Provide the [x, y] coordinate of the cell's center where the given text is located.  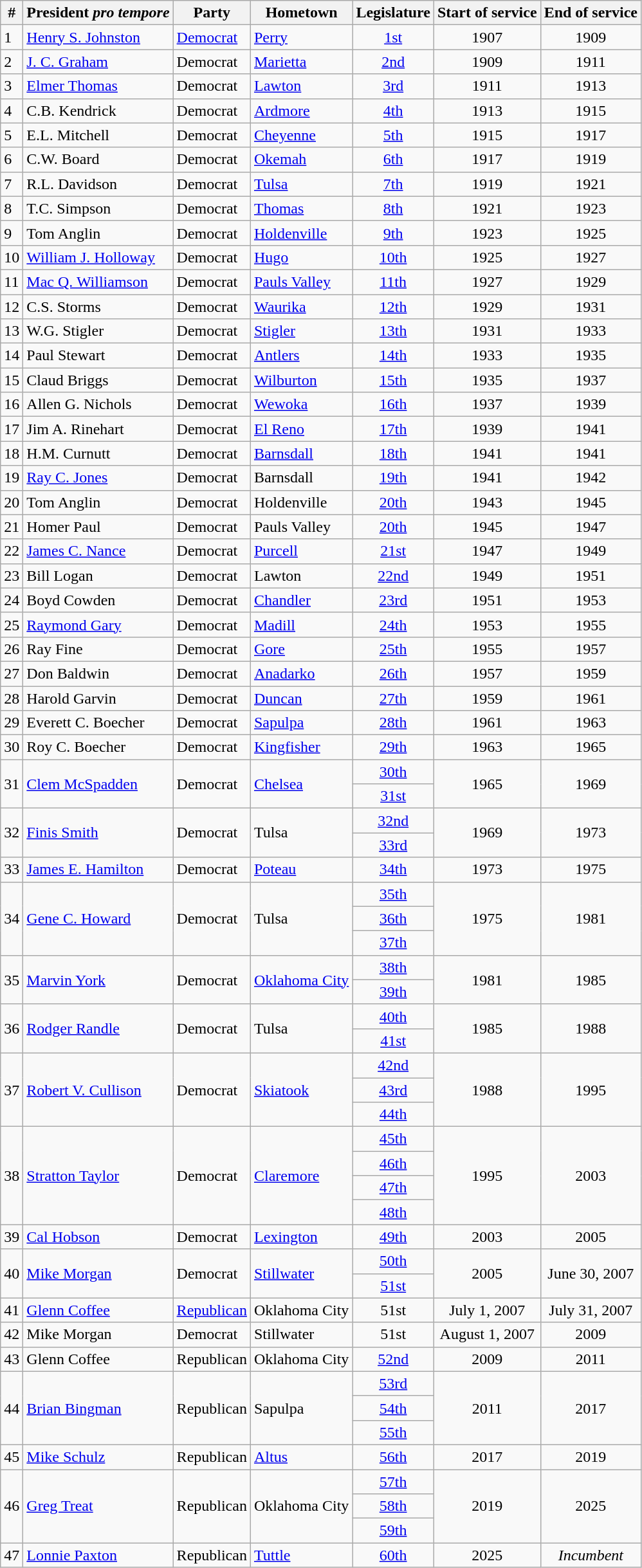
Gene C. Howard [98, 918]
21 [12, 527]
44 [12, 1408]
Robert V. Cullison [98, 1089]
Anadarko [301, 673]
47 [12, 1555]
Rodger Randle [98, 1028]
T.C. Simpson [98, 208]
55th [394, 1432]
Incumbent [591, 1555]
June 30, 2007 [591, 1273]
50th [394, 1261]
Brian Bingman [98, 1408]
Mike Schulz [98, 1457]
27th [394, 698]
2nd [394, 62]
42nd [394, 1065]
Marietta [301, 62]
35 [12, 980]
July 31, 2007 [591, 1310]
Wewoka [301, 405]
39th [394, 992]
43 [12, 1359]
33 [12, 870]
J. C. Graham [98, 62]
Henry S. Johnston [98, 37]
41 [12, 1310]
Greg Treat [98, 1506]
7 [12, 184]
41st [394, 1041]
Hugo [301, 257]
34th [394, 870]
Jim A. Rinehart [98, 429]
16th [394, 405]
Elmer Thomas [98, 86]
William J. Holloway [98, 257]
Roy C. Boecher [98, 747]
Antlers [301, 356]
19 [12, 478]
Ray C. Jones [98, 478]
Don Baldwin [98, 673]
1st [394, 37]
49th [394, 1237]
48th [394, 1212]
58th [394, 1506]
6th [394, 160]
4 [12, 111]
8 [12, 208]
46 [12, 1506]
10 [12, 257]
Finis Smith [98, 833]
Thomas [301, 208]
32nd [394, 821]
C.S. Storms [98, 307]
22nd [394, 576]
38th [394, 967]
Clem McSpadden [98, 784]
1943 [487, 502]
Party [212, 13]
1 [12, 37]
Gore [301, 649]
Stratton Taylor [98, 1176]
56th [394, 1457]
29 [12, 723]
45 [12, 1457]
40th [394, 1016]
Claud Briggs [98, 380]
19th [394, 478]
30 [12, 747]
Claremore [301, 1176]
57th [394, 1481]
27 [12, 673]
Tuttle [301, 1555]
R.L. Davidson [98, 184]
18th [394, 453]
Hometown [301, 13]
25 [12, 624]
Chandler [301, 600]
54th [394, 1408]
Altus [301, 1457]
Lonnie Paxton [98, 1555]
End of service [591, 13]
Duncan [301, 698]
Ardmore [301, 111]
32 [12, 833]
45th [394, 1139]
Stigler [301, 331]
15th [394, 380]
35th [394, 894]
46th [394, 1163]
5 [12, 135]
37th [394, 943]
26th [394, 673]
13 [12, 331]
E.L. Mitchell [98, 135]
11 [12, 282]
1942 [591, 478]
25th [394, 649]
28th [394, 723]
34 [12, 918]
15 [12, 380]
Poteau [301, 870]
Wilburton [301, 380]
16 [12, 405]
# [12, 13]
Perry [301, 37]
Kingfisher [301, 747]
28 [12, 698]
Okemah [301, 160]
Raymond Gary [98, 624]
43rd [394, 1090]
26 [12, 649]
1907 [487, 37]
W.G. Stigler [98, 331]
37 [12, 1089]
29th [394, 747]
C.B. Kendrick [98, 111]
Chelsea [301, 784]
24th [394, 624]
20 [12, 502]
17 [12, 429]
Paul Stewart [98, 356]
Marvin York [98, 980]
August 1, 2007 [487, 1335]
40 [12, 1273]
Waurika [301, 307]
33rd [394, 845]
2 [12, 62]
22 [12, 551]
39 [12, 1237]
5th [394, 135]
Homer Paul [98, 527]
10th [394, 257]
7th [394, 184]
Madill [301, 624]
Purcell [301, 551]
36th [394, 918]
36 [12, 1028]
21st [394, 551]
Allen G. Nichols [98, 405]
Start of service [487, 13]
C.W. Board [98, 160]
Harold Garvin [98, 698]
Legislature [394, 13]
3rd [394, 86]
12 [12, 307]
31st [394, 796]
18 [12, 453]
H.M. Curnutt [98, 453]
4th [394, 111]
El Reno [301, 429]
30th [394, 772]
14 [12, 356]
60th [394, 1555]
Cal Hobson [98, 1237]
52nd [394, 1359]
44th [394, 1115]
53rd [394, 1383]
James E. Hamilton [98, 870]
9 [12, 233]
9th [394, 233]
14th [394, 356]
42 [12, 1335]
23 [12, 576]
Mac Q. Williamson [98, 282]
July 1, 2007 [487, 1310]
31 [12, 784]
Everett C. Boecher [98, 723]
Bill Logan [98, 576]
3 [12, 86]
Ray Fine [98, 649]
38 [12, 1176]
6 [12, 160]
8th [394, 208]
23rd [394, 600]
11th [394, 282]
Skiatook [301, 1089]
Cheyenne [301, 135]
Lexington [301, 1237]
Boyd Cowden [98, 600]
13th [394, 331]
12th [394, 307]
17th [394, 429]
59th [394, 1531]
47th [394, 1188]
President pro tempore [98, 13]
James C. Nance [98, 551]
24 [12, 600]
